Extract the (X, Y) coordinate from the center of the cell holding the provided text.  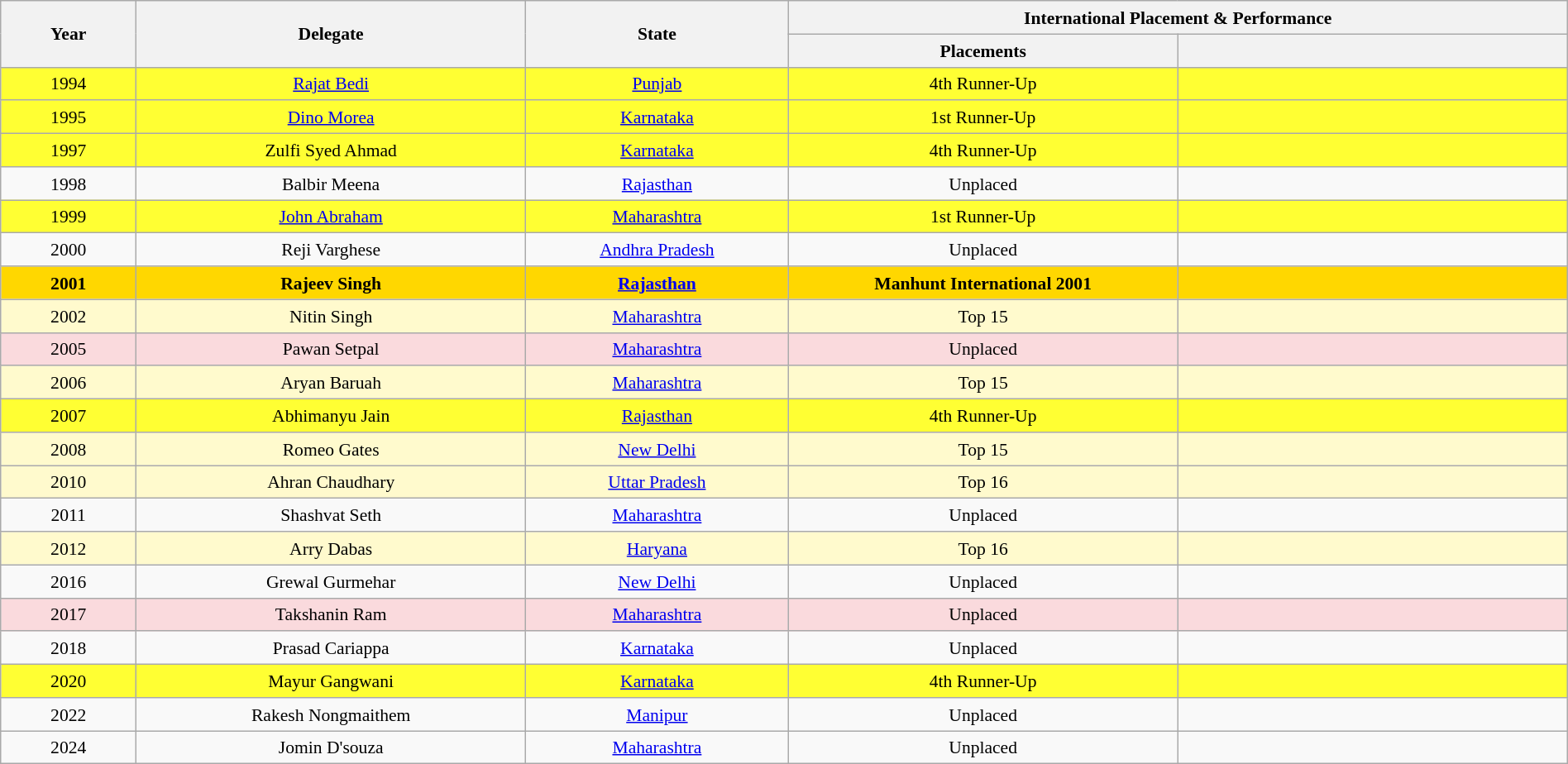
Year (69, 34)
2005 (69, 349)
Pawan Setpal (331, 349)
Haryana (657, 548)
Arry Dabas (331, 548)
Manipur (657, 714)
2022 (69, 714)
Jomin D'souza (331, 747)
2012 (69, 548)
2017 (69, 614)
Manhunt International 2001 (982, 283)
Uttar Pradesh (657, 482)
2018 (69, 648)
Grewal Gurmehar (331, 581)
Ahran Chaudhary (331, 482)
Rajeev Singh (331, 283)
1994 (69, 84)
2024 (69, 747)
Rakesh Nongmaithem (331, 714)
2006 (69, 383)
State (657, 34)
Andhra Pradesh (657, 250)
Balbir Meena (331, 184)
Punjab (657, 84)
2000 (69, 250)
Abhimanyu Jain (331, 416)
2011 (69, 515)
Reji Varghese (331, 250)
Aryan Baruah (331, 383)
Mayur Gangwani (331, 681)
John Abraham (331, 217)
1995 (69, 117)
2010 (69, 482)
Delegate (331, 34)
Takshanin Ram (331, 614)
2020 (69, 681)
1998 (69, 184)
Shashvat Seth (331, 515)
1999 (69, 217)
Romeo Gates (331, 449)
Zulfi Syed Ahmad (331, 150)
Nitin Singh (331, 316)
2001 (69, 283)
Prasad Cariappa (331, 648)
2007 (69, 416)
Placements (982, 50)
2016 (69, 581)
1997 (69, 150)
2008 (69, 449)
Rajat Bedi (331, 84)
Dino Morea (331, 117)
2002 (69, 316)
International Placement & Performance (1178, 17)
